Detect which cell encompasses the target text, then output its [X, Y] center coordinate. 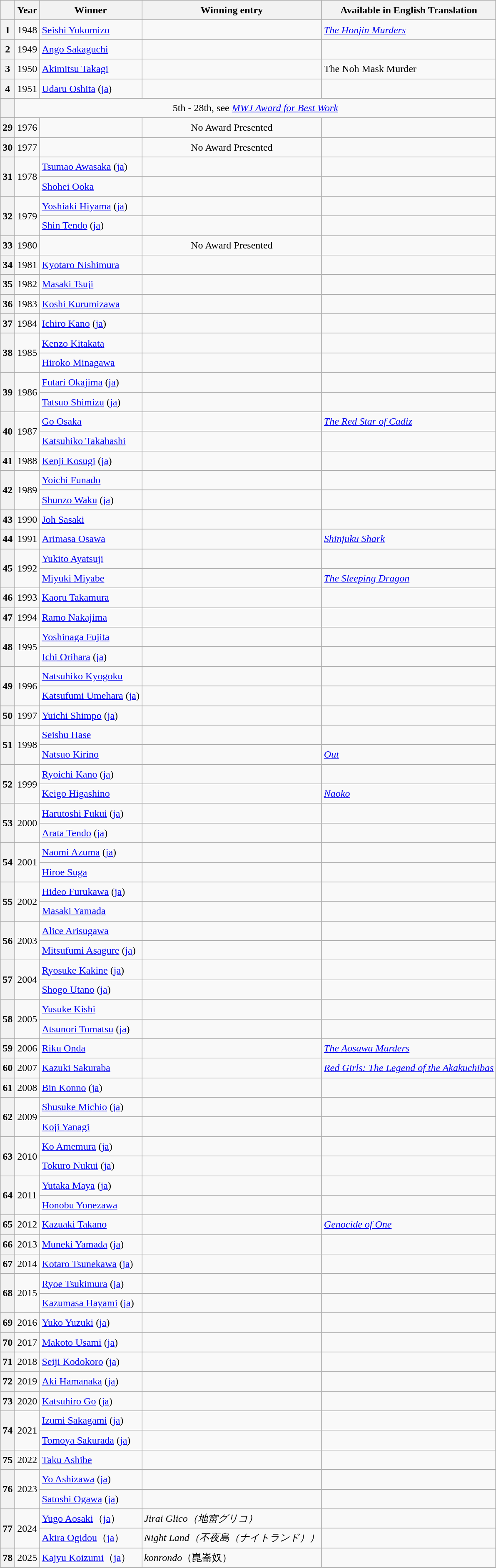
Futari Okajima (ja) [91, 382]
Arimasa Osawa [91, 539]
Hiroe Suga [91, 872]
74 [7, 1430]
Ryoichi Kano (ja) [91, 774]
54 [7, 862]
Seiji Kodokoro (ja) [91, 1362]
1982 [27, 285]
Arata Tendo (ja) [91, 832]
44 [7, 539]
Hiroko Minagawa [91, 363]
43 [7, 519]
Koji Yanagi [91, 1126]
Yugo Aosaki（ja） [91, 1518]
Kenji Kosugi (ja) [91, 460]
5th - 28th, see MWJ Award for Best Work [256, 108]
Tatsuo Shimizu (ja) [91, 402]
1997 [27, 715]
1951 [27, 88]
32 [7, 216]
Shusuke Michio (ja) [91, 1107]
Naoko [409, 793]
2021 [27, 1430]
59 [7, 1048]
Miyuki Miyabe [91, 579]
47 [7, 618]
1978 [27, 176]
Kazumasa Hayami (ja) [91, 1303]
Yuichi Shimpo (ja) [91, 715]
Yutaka Maya (ja) [91, 1185]
39 [7, 392]
Night Land（不夜島（ナイトランド）） [232, 1538]
1995 [27, 647]
1949 [27, 49]
1992 [27, 568]
Mitsufumi Asagure (ja) [91, 951]
69 [7, 1323]
Aki Hamanaka (ja) [91, 1381]
Satoshi Ogawa (ja) [91, 1499]
The Sleeping Dragon [409, 579]
Shinjuku Shark [409, 539]
Kotaro Tsunekawa (ja) [91, 1264]
62 [7, 1117]
38 [7, 353]
61 [7, 1087]
2022 [27, 1459]
76 [7, 1489]
2018 [27, 1362]
1988 [27, 460]
2006 [27, 1048]
78 [7, 1558]
1986 [27, 392]
35 [7, 285]
1980 [27, 246]
Ichiro Kano (ja) [91, 324]
1948 [27, 30]
2002 [27, 902]
Go Osaka [91, 421]
1976 [27, 127]
Masaki Yamada [91, 912]
2019 [27, 1381]
The Honjin Murders [409, 30]
2 [7, 49]
41 [7, 460]
2016 [27, 1323]
2001 [27, 862]
Natsuo Kirino [91, 754]
1981 [27, 265]
Ichi Orihara (ja) [91, 657]
Shunzo Waku (ja) [91, 499]
2005 [27, 1019]
2020 [27, 1401]
70 [7, 1342]
53 [7, 823]
1993 [27, 598]
Red Girls: The Legend of the Akakuchibas [409, 1068]
1984 [27, 324]
Atsunori Tomatsu (ja) [91, 1029]
66 [7, 1245]
Kajyu Koizumi（ja） [91, 1558]
Yukito Ayatsuji [91, 559]
30 [7, 147]
Kaoru Takamura [91, 598]
Honobu Yonezawa [91, 1205]
Yoichi Funado [91, 480]
34 [7, 265]
36 [7, 304]
2007 [27, 1068]
2011 [27, 1195]
Year [27, 10]
The Aosawa Murders [409, 1048]
Bin Konno (ja) [91, 1087]
Muneki Yamada (ja) [91, 1245]
2000 [27, 823]
Makoto Usami (ja) [91, 1342]
Seishu Hase [91, 735]
Riku Onda [91, 1048]
Winning entry [232, 10]
71 [7, 1362]
Winner [91, 10]
Koshi Kurumizawa [91, 304]
65 [7, 1225]
67 [7, 1264]
77 [7, 1528]
Udaru Oshita (ja) [91, 88]
Shogo Utano (ja) [91, 990]
50 [7, 715]
Kyotaro Nishimura [91, 265]
Naomi Azuma (ja) [91, 852]
Ango Sakaguchi [91, 49]
Available in English Translation [409, 10]
1998 [27, 745]
Taku Ashibe [91, 1459]
1983 [27, 304]
Alice Arisugawa [91, 931]
Kenzo Kitakata [91, 343]
Yoshiaki Hiyama (ja) [91, 206]
Tsumao Awasaka (ja) [91, 166]
1985 [27, 353]
The Noh Mask Murder [409, 69]
Natsuhiko Kyogoku [91, 676]
Tomoya Sakurada (ja) [91, 1440]
2017 [27, 1342]
64 [7, 1195]
1979 [27, 216]
45 [7, 568]
Harutoshi Fukui (ja) [91, 813]
Out [409, 754]
2003 [27, 941]
51 [7, 745]
1950 [27, 69]
73 [7, 1401]
Masaki Tsuji [91, 285]
1977 [27, 147]
Izumi Sakagami (ja) [91, 1420]
1994 [27, 618]
2023 [27, 1489]
33 [7, 246]
Keigo Higashino [91, 793]
46 [7, 598]
52 [7, 784]
2012 [27, 1225]
2014 [27, 1264]
56 [7, 941]
Shohei Ooka [91, 186]
49 [7, 686]
Akimitsu Takagi [91, 69]
Joh Sasaki [91, 519]
60 [7, 1068]
1 [7, 30]
Yo Ashizawa (ja) [91, 1479]
2025 [27, 1558]
1990 [27, 519]
Genocide of One [409, 1225]
Kazuki Sakuraba [91, 1068]
1991 [27, 539]
58 [7, 1019]
37 [7, 324]
68 [7, 1293]
Yusuke Kishi [91, 1009]
2013 [27, 1245]
2010 [27, 1156]
4 [7, 88]
75 [7, 1459]
Shin Tendo (ja) [91, 226]
Ryosuke Kakine (ja) [91, 970]
2009 [27, 1117]
konrondo（崑崙奴） [232, 1558]
2024 [27, 1528]
The Red Star of Cadiz [409, 421]
1996 [27, 686]
2008 [27, 1087]
Jirai Glico（地雷グリコ） [232, 1518]
55 [7, 902]
63 [7, 1156]
Akira Ogidou（ja） [91, 1538]
42 [7, 490]
Katsuhiro Go (ja) [91, 1401]
Yoshinaga Fujita [91, 637]
Ko Amemura (ja) [91, 1146]
3 [7, 69]
Kazuaki Takano [91, 1225]
Ryoe Tsukimura (ja) [91, 1284]
Hideo Furukawa (ja) [91, 892]
1989 [27, 490]
40 [7, 431]
Yuko Yuzuki (ja) [91, 1323]
2015 [27, 1293]
Katsufumi Umehara (ja) [91, 696]
2004 [27, 980]
48 [7, 647]
29 [7, 127]
Ramo Nakajima [91, 618]
1987 [27, 431]
Tokuro Nukui (ja) [91, 1165]
1999 [27, 784]
57 [7, 980]
Seishi Yokomizo [91, 30]
Katsuhiko Takahashi [91, 441]
31 [7, 176]
72 [7, 1381]
